Provide the (X, Y) coordinate of the cell's center where the given text is located.  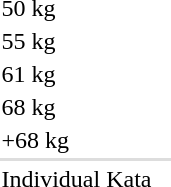
61 kg (76, 74)
55 kg (76, 41)
68 kg (76, 107)
+68 kg (76, 140)
